Capture the cell that displays the provided text and extract its [x, y] central coordinate. 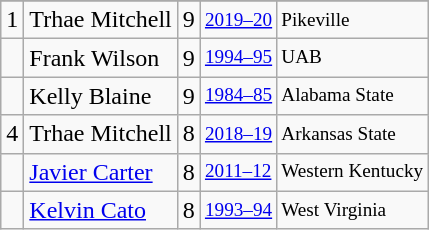
2018–19 [238, 134]
Javier Carter [100, 172]
Alabama State [352, 96]
Pikeville [352, 20]
2019–20 [238, 20]
1994–95 [238, 58]
Kelvin Cato [100, 210]
1993–94 [238, 210]
4 [12, 134]
Western Kentucky [352, 172]
2011–12 [238, 172]
Kelly Blaine [100, 96]
1 [12, 20]
Arkansas State [352, 134]
West Virginia [352, 210]
Frank Wilson [100, 58]
UAB [352, 58]
1984–85 [238, 96]
